Detect which cell encompasses the target text, then output its [X, Y] center coordinate. 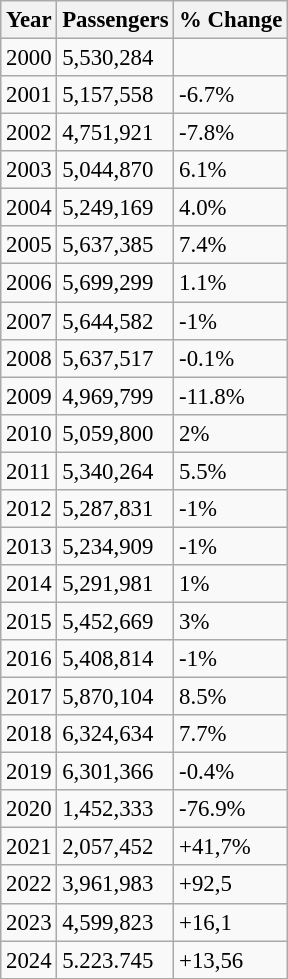
2024 [29, 960]
5,637,385 [116, 245]
2008 [29, 358]
6,324,634 [116, 734]
2001 [29, 95]
7.7% [231, 734]
2023 [29, 922]
5,530,284 [116, 58]
2017 [29, 697]
4,751,921 [116, 133]
2003 [29, 170]
+41,7% [231, 847]
4,599,823 [116, 922]
-76.9% [231, 809]
5,249,169 [116, 208]
5,340,264 [116, 471]
1.1% [231, 283]
2019 [29, 772]
4,969,799 [116, 396]
5,157,558 [116, 95]
2014 [29, 584]
5.5% [231, 471]
2000 [29, 58]
-0.4% [231, 772]
2004 [29, 208]
2009 [29, 396]
2010 [29, 433]
5,870,104 [116, 697]
3,961,983 [116, 885]
5,234,909 [116, 546]
1,452,333 [116, 809]
-0.1% [231, 358]
-6.7% [231, 95]
2018 [29, 734]
-11.8% [231, 396]
1% [231, 584]
+92,5 [231, 885]
4.0% [231, 208]
5,699,299 [116, 283]
5,044,870 [116, 170]
2015 [29, 621]
+16,1 [231, 922]
5,408,814 [116, 659]
5,291,981 [116, 584]
2% [231, 433]
6.1% [231, 170]
2011 [29, 471]
2020 [29, 809]
+13,56 [231, 960]
Passengers [116, 20]
7.4% [231, 245]
2005 [29, 245]
5,644,582 [116, 321]
2012 [29, 509]
3% [231, 621]
2022 [29, 885]
% Change [231, 20]
2,057,452 [116, 847]
2006 [29, 283]
6,301,366 [116, 772]
5,287,831 [116, 509]
5,637,517 [116, 358]
2007 [29, 321]
2021 [29, 847]
-7.8% [231, 133]
5,059,800 [116, 433]
8.5% [231, 697]
2002 [29, 133]
2016 [29, 659]
2013 [29, 546]
5,452,669 [116, 621]
Year [29, 20]
5.223.745 [116, 960]
